Provide the (X, Y) coordinate of the cell's center where the given text is located.  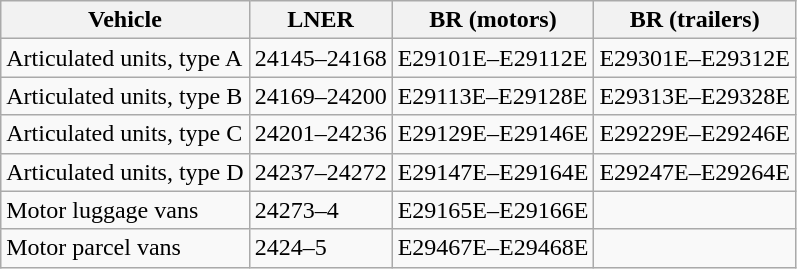
2424–5 (320, 248)
LNER (320, 20)
E29313E–E29328E (695, 96)
BR (motors) (493, 20)
BR (trailers) (695, 20)
24201–24236 (320, 134)
24237–24272 (320, 172)
E29301E–E29312E (695, 58)
24145–24168 (320, 58)
24273–4 (320, 210)
E29467E–E29468E (493, 248)
E29229E–E29246E (695, 134)
Articulated units, type D (125, 172)
E29247E–E29264E (695, 172)
Articulated units, type B (125, 96)
E29165E–E29166E (493, 210)
24169–24200 (320, 96)
Motor parcel vans (125, 248)
E29113E–E29128E (493, 96)
Vehicle (125, 20)
E29129E–E29146E (493, 134)
E29101E–E29112E (493, 58)
E29147E–E29164E (493, 172)
Articulated units, type C (125, 134)
Motor luggage vans (125, 210)
Articulated units, type A (125, 58)
